Locate the cell with the specified text and output its [X, Y] center coordinate. 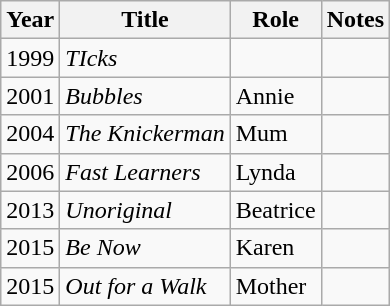
2004 [30, 134]
The Knickerman [145, 134]
2006 [30, 172]
Out for a Walk [145, 286]
Unoriginal [145, 210]
1999 [30, 58]
Mum [276, 134]
Karen [276, 248]
Annie [276, 96]
Be Now [145, 248]
Beatrice [276, 210]
Title [145, 20]
Mother [276, 286]
Fast Learners [145, 172]
TIcks [145, 58]
Role [276, 20]
Notes [355, 20]
Year [30, 20]
2001 [30, 96]
Bubbles [145, 96]
2013 [30, 210]
Lynda [276, 172]
